Return [x, y] of the center of cell containing provided text 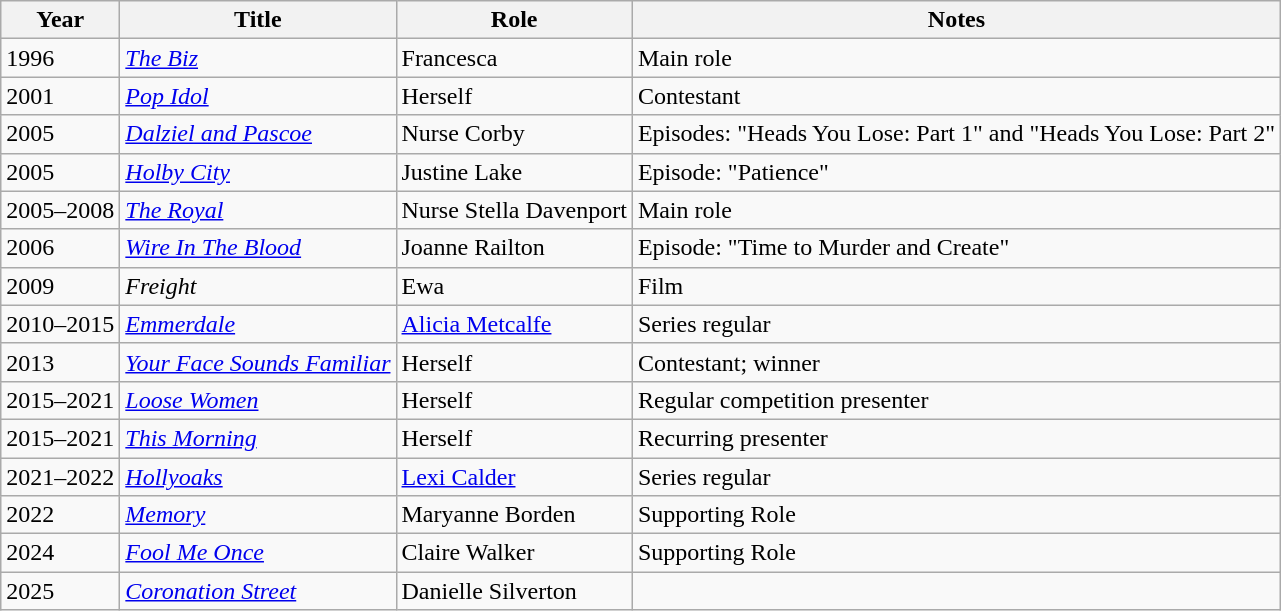
2005–2008 [60, 210]
Freight [258, 286]
Lexi Calder [514, 477]
2013 [60, 362]
Episode: "Time to Murder and Create" [956, 248]
2001 [60, 96]
Nurse Corby [514, 134]
Dalziel and Pascoe [258, 134]
Ewa [514, 286]
Justine Lake [514, 172]
Emmerdale [258, 324]
Fool Me Once [258, 553]
Wire In The Blood [258, 248]
2006 [60, 248]
Holby City [258, 172]
Coronation Street [258, 591]
2021–2022 [60, 477]
Role [514, 20]
Year [60, 20]
The Biz [258, 58]
Episodes: "Heads You Lose: Part 1" and "Heads You Lose: Part 2" [956, 134]
Maryanne Borden [514, 515]
Loose Women [258, 400]
Notes [956, 20]
Regular competition presenter [956, 400]
Francesca [514, 58]
2009 [60, 286]
Recurring presenter [956, 438]
Pop Idol [258, 96]
2010–2015 [60, 324]
Joanne Railton [514, 248]
1996 [60, 58]
Danielle Silverton [514, 591]
Title [258, 20]
2022 [60, 515]
2024 [60, 553]
Your Face Sounds Familiar [258, 362]
2025 [60, 591]
The Royal [258, 210]
Contestant; winner [956, 362]
Episode: "Patience" [956, 172]
This Morning [258, 438]
Memory [258, 515]
Nurse Stella Davenport [514, 210]
Alicia Metcalfe [514, 324]
Claire Walker [514, 553]
Contestant [956, 96]
Hollyoaks [258, 477]
Film [956, 286]
